Search for the cell housing the specified text and yield its (x, y) center coordinate. 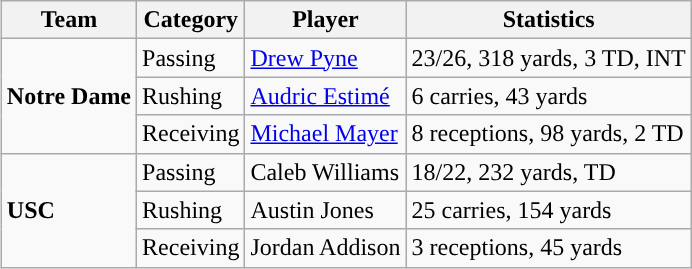
USC (68, 210)
3 receptions, 45 yards (548, 248)
25 carries, 154 yards (548, 210)
Michael Mayer (326, 134)
Austin Jones (326, 210)
Team (68, 20)
8 receptions, 98 yards, 2 TD (548, 134)
Notre Dame (68, 96)
Jordan Addison (326, 248)
Audric Estimé (326, 96)
18/22, 232 yards, TD (548, 172)
23/26, 318 yards, 3 TD, INT (548, 58)
6 carries, 43 yards (548, 96)
Category (191, 20)
Caleb Williams (326, 172)
Drew Pyne (326, 58)
Player (326, 20)
Statistics (548, 20)
